Determine the [x, y] coordinate at the center of the cell enclosing the given text.  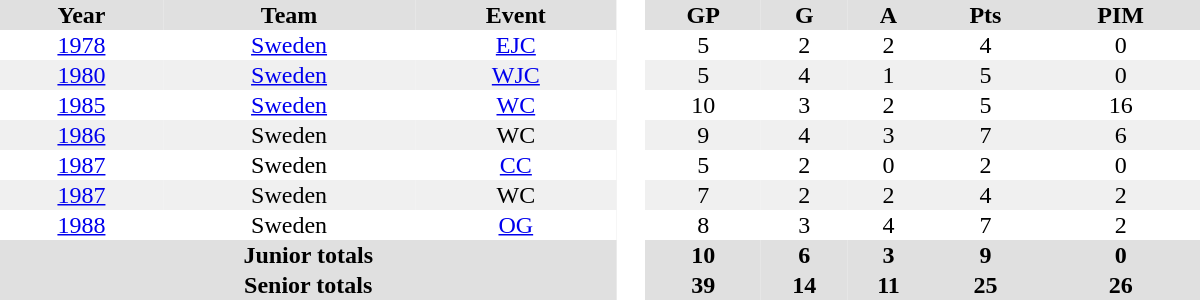
1980 [82, 75]
1988 [82, 225]
GP [703, 15]
EJC [516, 45]
Senior totals [308, 285]
26 [1120, 285]
1978 [82, 45]
16 [1120, 105]
25 [986, 285]
Pts [986, 15]
8 [703, 225]
1 [888, 75]
WJC [516, 75]
Year [82, 15]
CC [516, 165]
Junior totals [308, 255]
11 [888, 285]
1986 [82, 135]
14 [804, 285]
G [804, 15]
1985 [82, 105]
A [888, 15]
Event [516, 15]
OG [516, 225]
PIM [1120, 15]
Team [289, 15]
39 [703, 285]
